Find where the given text appears and provide that cell's center as (X, Y) coordinate. 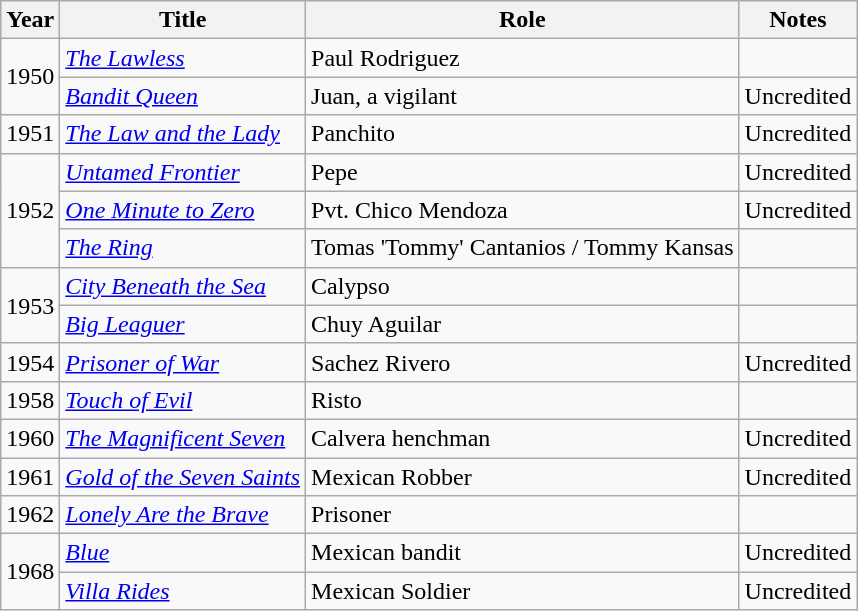
1958 (30, 400)
Paul Rodriguez (523, 58)
1950 (30, 77)
Sachez Rivero (523, 362)
Prisoner of War (183, 362)
Pvt. Chico Mendoza (523, 210)
Lonely Are the Brave (183, 515)
Notes (798, 20)
Role (523, 20)
1962 (30, 515)
Juan, a vigilant (523, 96)
Year (30, 20)
Big Leaguer (183, 324)
Title (183, 20)
The Lawless (183, 58)
The Ring (183, 248)
1968 (30, 572)
One Minute to Zero (183, 210)
Gold of the Seven Saints (183, 477)
Villa Rides (183, 591)
Panchito (523, 134)
Mexican Robber (523, 477)
Untamed Frontier (183, 172)
1954 (30, 362)
Blue (183, 553)
Mexican bandit (523, 553)
Mexican Soldier (523, 591)
Risto (523, 400)
Calvera henchman (523, 438)
The Law and the Lady (183, 134)
Bandit Queen (183, 96)
1953 (30, 305)
1961 (30, 477)
1952 (30, 210)
City Beneath the Sea (183, 286)
Calypso (523, 286)
1951 (30, 134)
Tomas 'Tommy' Cantanios / Tommy Kansas (523, 248)
1960 (30, 438)
The Magnificent Seven (183, 438)
Pepe (523, 172)
Touch of Evil (183, 400)
Prisoner (523, 515)
Chuy Aguilar (523, 324)
